For the text-containing cell, return its midpoint in [x, y] coordinate format. 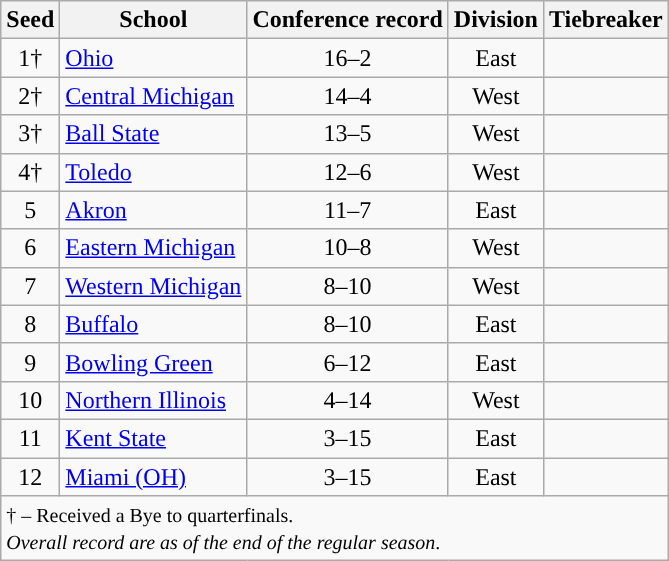
4† [30, 172]
Ohio [154, 58]
Miami (OH) [154, 477]
11–7 [348, 210]
Toledo [154, 172]
8 [30, 324]
Kent State [154, 438]
12–6 [348, 172]
3† [30, 134]
12 [30, 477]
7 [30, 286]
Bowling Green [154, 362]
Division [496, 20]
Central Michigan [154, 96]
14–4 [348, 96]
10–8 [348, 248]
13–5 [348, 134]
6 [30, 248]
Buffalo [154, 324]
1† [30, 58]
6–12 [348, 362]
2† [30, 96]
9 [30, 362]
Eastern Michigan [154, 248]
Western Michigan [154, 286]
16–2 [348, 58]
Ball State [154, 134]
10 [30, 400]
11 [30, 438]
Tiebreaker [606, 20]
Conference record [348, 20]
Seed [30, 20]
School [154, 20]
Akron [154, 210]
† – Received a Bye to quarterfinals. Overall record are as of the end of the regular season. [335, 528]
5 [30, 210]
4–14 [348, 400]
Northern Illinois [154, 400]
